Identify which cell holds the provided text, then report its (x, y) central coordinate. 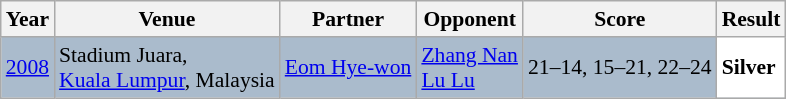
21–14, 15–21, 22–24 (620, 68)
Result (752, 19)
Partner (348, 19)
Eom Hye-won (348, 68)
Silver (752, 68)
2008 (28, 68)
Score (620, 19)
Opponent (470, 19)
Venue (167, 19)
Stadium Juara,Kuala Lumpur, Malaysia (167, 68)
Zhang Nan Lu Lu (470, 68)
Year (28, 19)
